Capture the cell that displays the provided text and extract its [x, y] central coordinate. 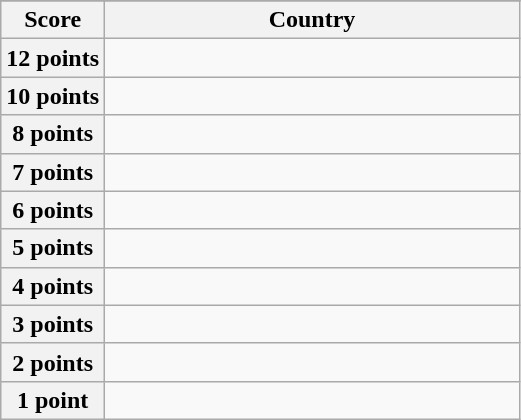
1 point [53, 400]
7 points [53, 172]
2 points [53, 362]
12 points [53, 58]
6 points [53, 210]
8 points [53, 134]
4 points [53, 286]
10 points [53, 96]
Country [312, 20]
3 points [53, 324]
Score [53, 20]
5 points [53, 248]
